Locate the cell with the specified text and output its (X, Y) center coordinate. 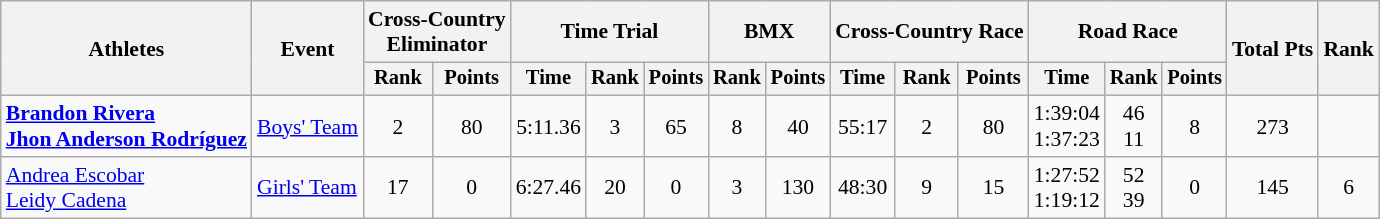
65 (676, 126)
1:27:521:19:12 (1067, 188)
6:27.46 (548, 188)
5239 (1134, 188)
Road Race (1128, 32)
55:17 (862, 126)
Girls' Team (308, 188)
145 (1273, 188)
48:30 (862, 188)
273 (1273, 126)
20 (615, 188)
Cross-Country Race (930, 32)
Time Trial (610, 32)
BMX (769, 32)
5:11.36 (548, 126)
Cross-CountryEliminator (437, 32)
17 (398, 188)
15 (994, 188)
Athletes (126, 48)
6 (1348, 188)
Total Pts (1273, 48)
9 (926, 188)
4611 (1134, 126)
Brandon RiveraJhon Anderson Rodríguez (126, 126)
Andrea EscobarLeidy Cadena (126, 188)
130 (798, 188)
Event (308, 48)
1:39:041:37:23 (1067, 126)
Boys' Team (308, 126)
40 (798, 126)
